Determine the (x, y) coordinate at the center of the cell enclosing the given text.  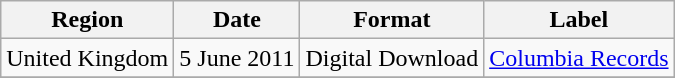
Format (392, 20)
Region (88, 20)
5 June 2011 (237, 58)
Columbia Records (579, 58)
Label (579, 20)
United Kingdom (88, 58)
Date (237, 20)
Digital Download (392, 58)
